Return (X, Y) of the center of cell containing provided text 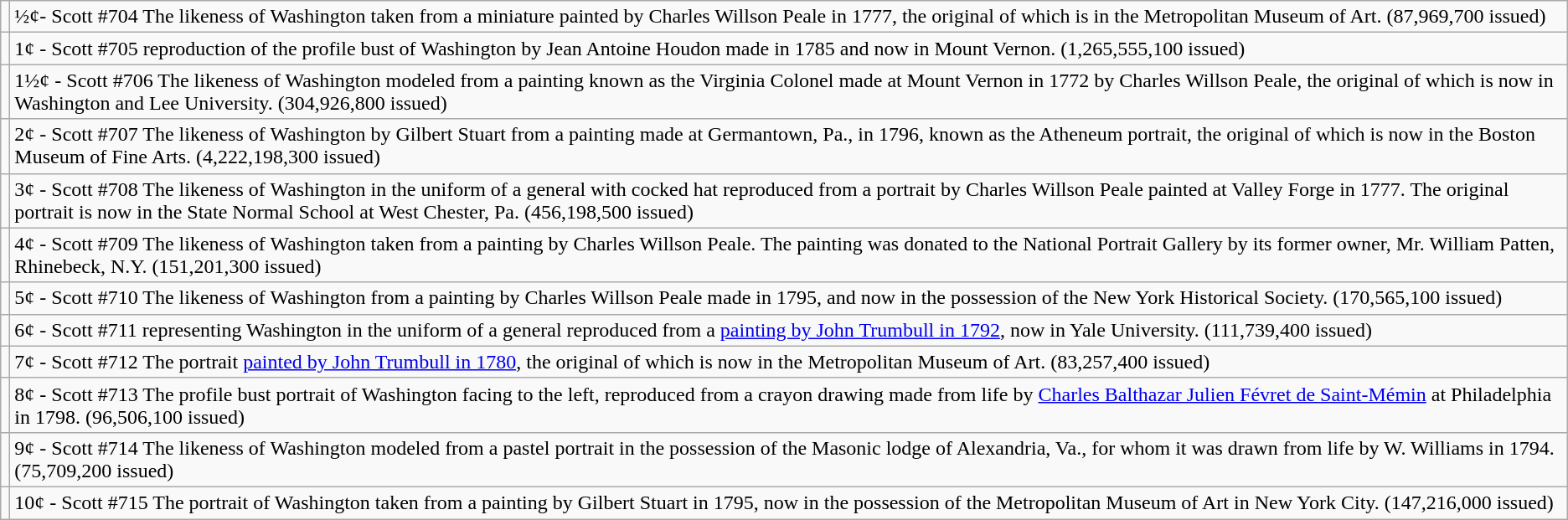
7¢ - Scott #712 The portrait painted by John Trumbull in 1780, the original of which is now in the Metropolitan Museum of Art. (83,257,400 issued) (789, 362)
1¢ - Scott #705 reproduction of the profile bust of Washington by Jean Antoine Houdon made in 1785 and now in Mount Vernon. (1,265,555,100 issued) (789, 49)
